Determine the [x, y] coordinate at the center of the cell enclosing the given text.  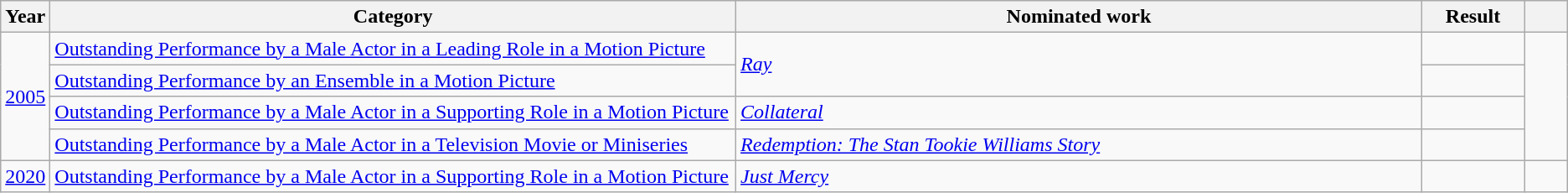
Year [25, 17]
Redemption: The Stan Tookie Williams Story [1079, 144]
Category [394, 17]
Ray [1079, 65]
Nominated work [1079, 17]
2005 [25, 96]
Collateral [1079, 112]
2020 [25, 176]
Just Mercy [1079, 176]
Outstanding Performance by an Ensemble in a Motion Picture [394, 81]
Outstanding Performance by a Male Actor in a Leading Role in a Motion Picture [394, 49]
Result [1473, 17]
Outstanding Performance by a Male Actor in a Television Movie or Miniseries [394, 144]
